Capture the cell that displays the provided text and extract its [X, Y] central coordinate. 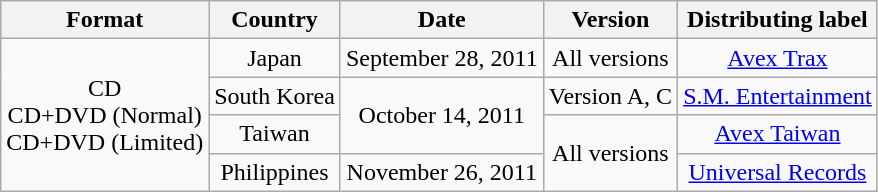
Philippines [275, 172]
Taiwan [275, 134]
September 28, 2011 [442, 58]
Distributing label [778, 20]
Version [610, 20]
Version A, C [610, 96]
Format [105, 20]
Universal Records [778, 172]
S.M. Entertainment [778, 96]
Country [275, 20]
Date [442, 20]
Avex Trax [778, 58]
Japan [275, 58]
CDCD+DVD (Normal)CD+DVD (Limited) [105, 115]
November 26, 2011 [442, 172]
Avex Taiwan [778, 134]
South Korea [275, 96]
October 14, 2011 [442, 115]
